Provide the (x, y) coordinate of the cell's center where the given text is located.  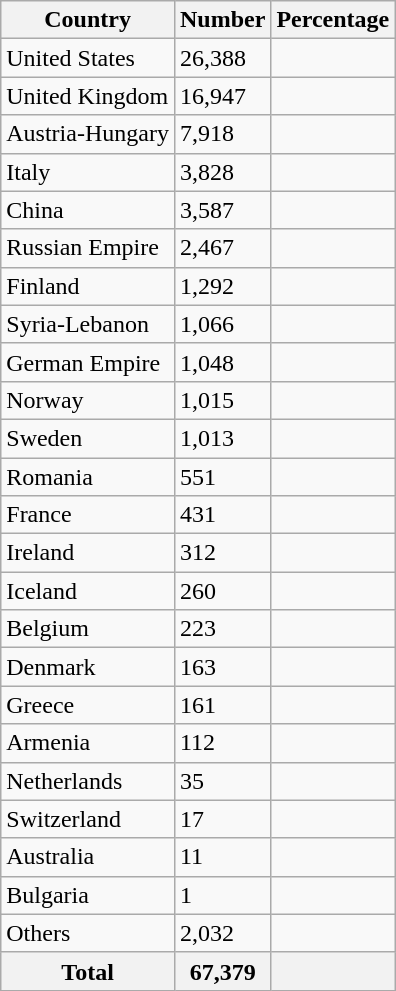
1,013 (222, 438)
Others (88, 933)
Denmark (88, 667)
7,918 (222, 134)
Ireland (88, 553)
Percentage (333, 20)
Bulgaria (88, 895)
2,032 (222, 933)
United States (88, 58)
1,048 (222, 362)
Netherlands (88, 781)
260 (222, 591)
France (88, 515)
223 (222, 629)
161 (222, 705)
35 (222, 781)
German Empire (88, 362)
551 (222, 477)
United Kingdom (88, 96)
16,947 (222, 96)
Greece (88, 705)
1,066 (222, 324)
Australia (88, 857)
312 (222, 553)
67,379 (222, 971)
Belgium (88, 629)
Switzerland (88, 819)
3,587 (222, 210)
3,828 (222, 172)
1,015 (222, 400)
Total (88, 971)
Country (88, 20)
China (88, 210)
2,467 (222, 248)
431 (222, 515)
Romania (88, 477)
Austria-Hungary (88, 134)
1 (222, 895)
Finland (88, 286)
1,292 (222, 286)
Syria-Lebanon (88, 324)
Number (222, 20)
Sweden (88, 438)
Italy (88, 172)
Russian Empire (88, 248)
17 (222, 819)
Armenia (88, 743)
Iceland (88, 591)
26,388 (222, 58)
163 (222, 667)
112 (222, 743)
11 (222, 857)
Norway (88, 400)
